Determine the (X, Y) coordinate at the center of the cell enclosing the given text.  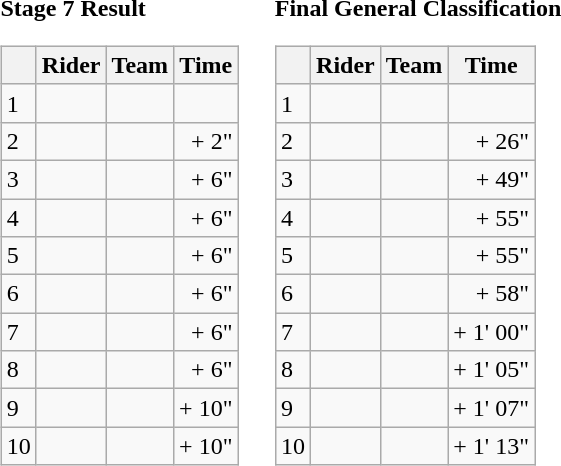
+ 2" (206, 141)
+ 1' 00" (492, 332)
+ 1' 05" (492, 370)
+ 26" (492, 141)
+ 49" (492, 179)
+ 1' 07" (492, 408)
+ 1' 13" (492, 446)
+ 58" (492, 294)
